Locate the cell with the specified text and output its (X, Y) center coordinate. 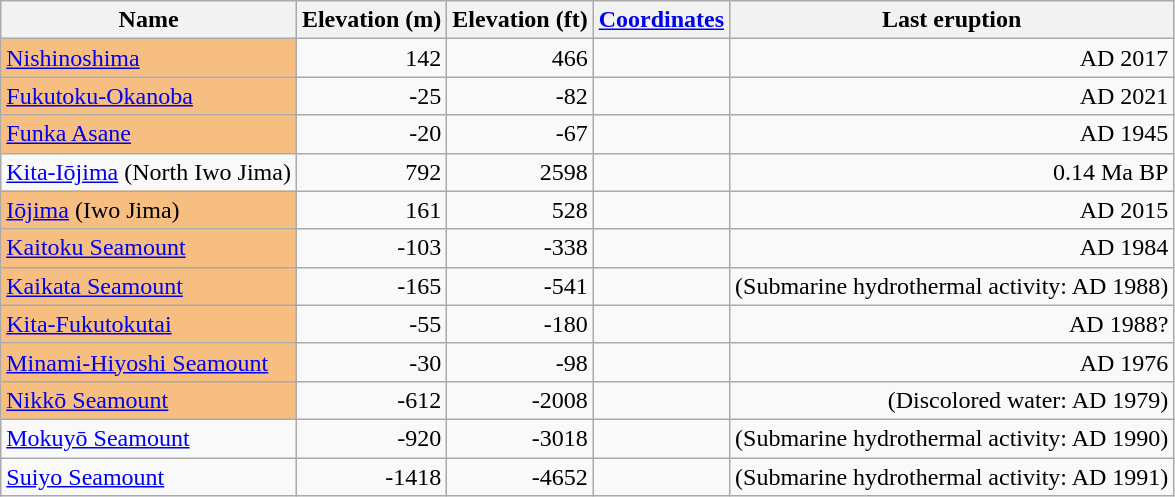
Iōjima (Iwo Jima) (149, 210)
161 (371, 210)
-20 (371, 134)
Coordinates (661, 20)
-4652 (520, 477)
Mokuyō Seamount (149, 438)
466 (520, 58)
Kaikata Seamount (149, 286)
Kita-Iōjima (North Iwo Jima) (149, 172)
Nikkō Seamount (149, 400)
(Submarine hydrothermal activity: AD 1990) (952, 438)
Fukutoku-Okanoba (149, 96)
AD 1988? (952, 324)
Elevation (m) (371, 20)
-103 (371, 248)
AD 1976 (952, 362)
AD 2015 (952, 210)
2598 (520, 172)
142 (371, 58)
-25 (371, 96)
-165 (371, 286)
AD 2017 (952, 58)
Last eruption (952, 20)
-541 (520, 286)
Kita-Fukutokutai (149, 324)
Elevation (ft) (520, 20)
Minami-Hiyoshi Seamount (149, 362)
Name (149, 20)
-98 (520, 362)
(Submarine hydrothermal activity: AD 1988) (952, 286)
-30 (371, 362)
-338 (520, 248)
-1418 (371, 477)
0.14 Ma BP (952, 172)
-612 (371, 400)
792 (371, 172)
Kaitoku Seamount (149, 248)
AD 1945 (952, 134)
Nishinoshima (149, 58)
-55 (371, 324)
AD 1984 (952, 248)
(Discolored water: AD 1979) (952, 400)
Funka Asane (149, 134)
-3018 (520, 438)
AD 2021 (952, 96)
-180 (520, 324)
528 (520, 210)
-67 (520, 134)
Suiyo Seamount (149, 477)
-2008 (520, 400)
-82 (520, 96)
(Submarine hydrothermal activity: AD 1991) (952, 477)
-920 (371, 438)
